Locate the cell with the specified text and output its (x, y) center coordinate. 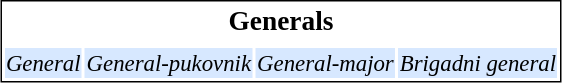
General-pukovnik (168, 63)
Generals (280, 21)
General-major (326, 63)
General (43, 63)
Brigadni general (478, 63)
